Detect which cell encompasses the target text, then output its [X, Y] center coordinate. 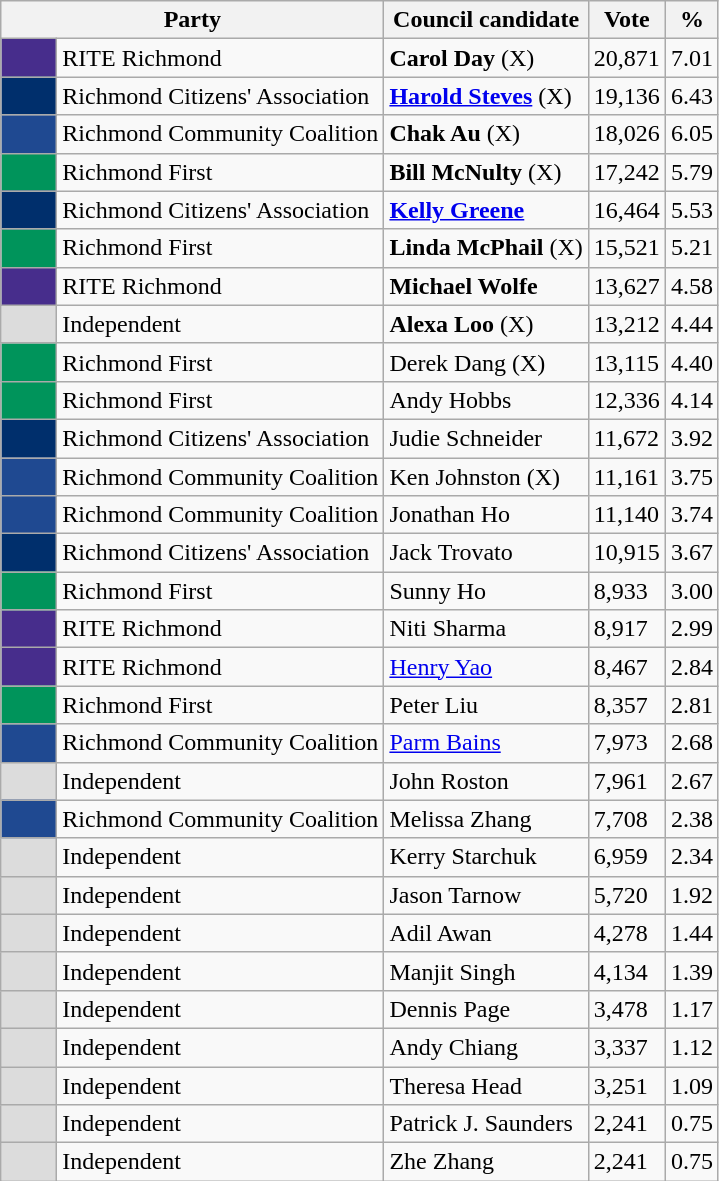
Niti Sharma [486, 629]
1.44 [692, 933]
1.17 [692, 1009]
3.74 [692, 515]
5.79 [692, 172]
3,337 [626, 1047]
8,467 [626, 667]
Jonathan Ho [486, 515]
Chak Au (X) [486, 134]
3.75 [692, 477]
Kerry Starchuk [486, 857]
Henry Yao [486, 667]
15,521 [626, 248]
Ken Johnston (X) [486, 477]
7,973 [626, 743]
Vote [626, 20]
8,357 [626, 705]
1.12 [692, 1047]
7,708 [626, 819]
1.92 [692, 895]
Linda McPhail (X) [486, 248]
3,478 [626, 1009]
10,915 [626, 553]
6,959 [626, 857]
Manjit Singh [486, 971]
3,251 [626, 1085]
7,961 [626, 781]
Parm Bains [486, 743]
7.01 [692, 58]
19,136 [626, 96]
2.81 [692, 705]
18,026 [626, 134]
John Roston [486, 781]
Harold Steves (X) [486, 96]
13,627 [626, 286]
1.09 [692, 1085]
Carol Day (X) [486, 58]
% [692, 20]
2.68 [692, 743]
2.67 [692, 781]
13,212 [626, 324]
Theresa Head [486, 1085]
Jack Trovato [486, 553]
4.40 [692, 362]
4.58 [692, 286]
Derek Dang (X) [486, 362]
Jason Tarnow [486, 895]
Melissa Zhang [486, 819]
Andy Chiang [486, 1047]
4.44 [692, 324]
4,134 [626, 971]
Council candidate [486, 20]
Patrick J. Saunders [486, 1124]
3.92 [692, 438]
Bill McNulty (X) [486, 172]
Peter Liu [486, 705]
11,161 [626, 477]
Sunny Ho [486, 591]
5.53 [692, 210]
Dennis Page [486, 1009]
20,871 [626, 58]
1.39 [692, 971]
8,917 [626, 629]
Adil Awan [486, 933]
Zhe Zhang [486, 1162]
13,115 [626, 362]
4,278 [626, 933]
Alexa Loo (X) [486, 324]
Kelly Greene [486, 210]
Michael Wolfe [486, 286]
3.00 [692, 591]
11,140 [626, 515]
11,672 [626, 438]
16,464 [626, 210]
8,933 [626, 591]
Judie Schneider [486, 438]
6.43 [692, 96]
6.05 [692, 134]
5,720 [626, 895]
17,242 [626, 172]
Party [192, 20]
2.38 [692, 819]
2.99 [692, 629]
Andy Hobbs [486, 400]
5.21 [692, 248]
3.67 [692, 553]
4.14 [692, 400]
2.84 [692, 667]
12,336 [626, 400]
2.34 [692, 857]
